For the text-containing cell, return its midpoint in (x, y) coordinate format. 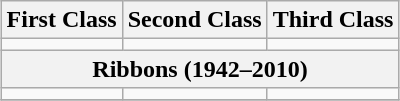
Second Class (194, 20)
First Class (62, 20)
Ribbons (1942–2010) (200, 69)
Third Class (333, 20)
